Capture the cell that displays the provided text and extract its (x, y) central coordinate. 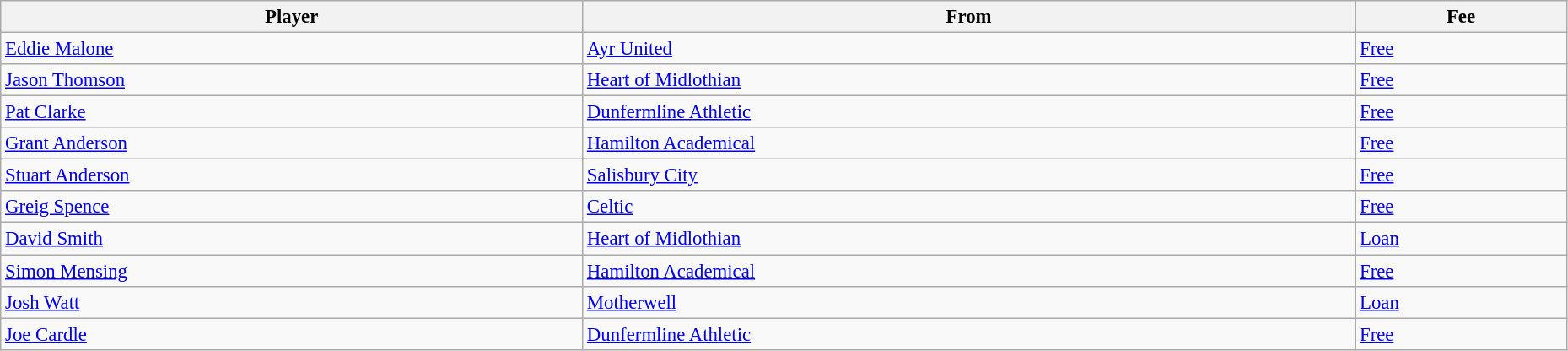
Stuart Anderson (292, 175)
Celtic (969, 207)
Fee (1461, 17)
Salisbury City (969, 175)
Pat Clarke (292, 112)
Ayr United (969, 49)
Greig Spence (292, 207)
Motherwell (969, 302)
Eddie Malone (292, 49)
Josh Watt (292, 302)
Simon Mensing (292, 271)
David Smith (292, 239)
Player (292, 17)
Joe Cardle (292, 334)
Jason Thomson (292, 80)
From (969, 17)
Grant Anderson (292, 143)
